Determine the (x, y) coordinate at the center of the cell enclosing the given text.  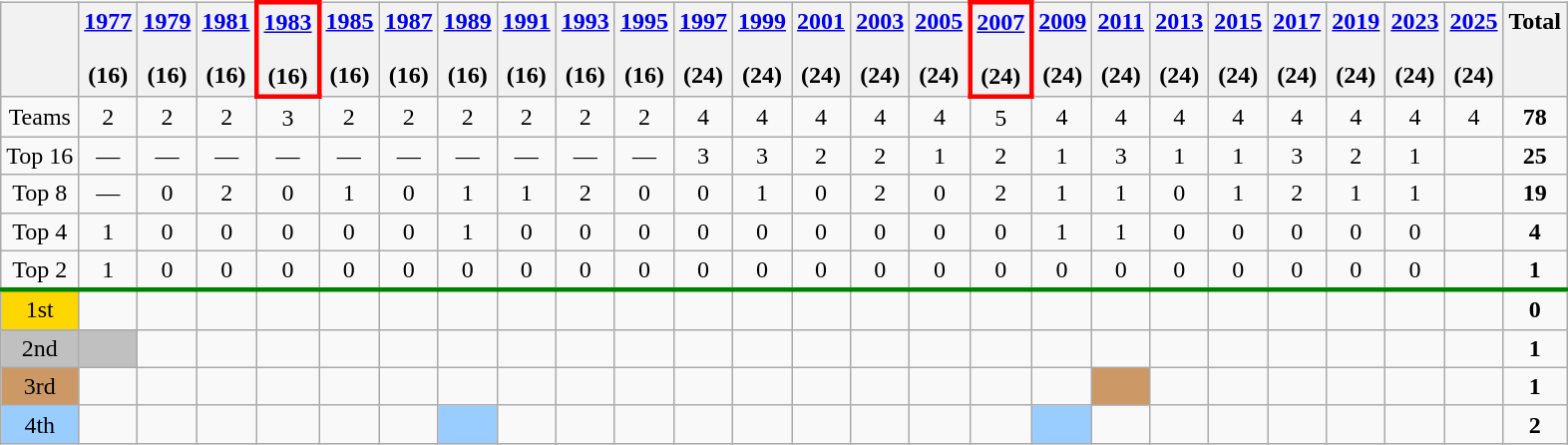
1999(24) (762, 50)
2009(24) (1061, 50)
1979(16) (168, 50)
1977(16) (108, 50)
1st (40, 310)
25 (1535, 156)
2019(24) (1357, 50)
2011(24) (1121, 50)
4th (40, 424)
1995(16) (644, 50)
2013(24) (1179, 50)
1987(16) (409, 50)
Top 2 (40, 270)
Top 8 (40, 194)
2003(24) (880, 50)
1985(16) (349, 50)
1981(16) (227, 50)
1983(16) (287, 50)
1989(16) (467, 50)
Top 4 (40, 231)
78 (1535, 117)
2001(24) (822, 50)
2015(24) (1239, 50)
5 (1000, 117)
2nd (40, 348)
1997(24) (702, 50)
2023(24) (1414, 50)
2005(24) (940, 50)
2025(24) (1474, 50)
1993(16) (585, 50)
1991(16) (527, 50)
Top 16 (40, 156)
Total (1535, 50)
3rd (40, 386)
Teams (40, 117)
19 (1535, 194)
2007(24) (1000, 50)
2017(24) (1297, 50)
